Scan for the cell matching the given text and deliver its [X, Y] coordinate at center. 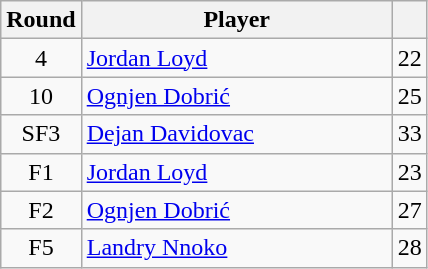
27 [410, 210]
28 [410, 248]
F5 [41, 248]
Player [236, 20]
Dejan Davidovac [236, 134]
Landry Nnoko [236, 248]
22 [410, 58]
SF3 [41, 134]
25 [410, 96]
Round [41, 20]
F2 [41, 210]
10 [41, 96]
33 [410, 134]
4 [41, 58]
23 [410, 172]
F1 [41, 172]
